Capture the cell that displays the provided text and extract its (x, y) central coordinate. 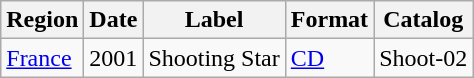
Label (214, 20)
Shoot-02 (424, 58)
Format (329, 20)
France (42, 58)
Shooting Star (214, 58)
Date (114, 20)
Catalog (424, 20)
2001 (114, 58)
CD (329, 58)
Region (42, 20)
